Scan for the cell matching the given text and deliver its (X, Y) coordinate at center. 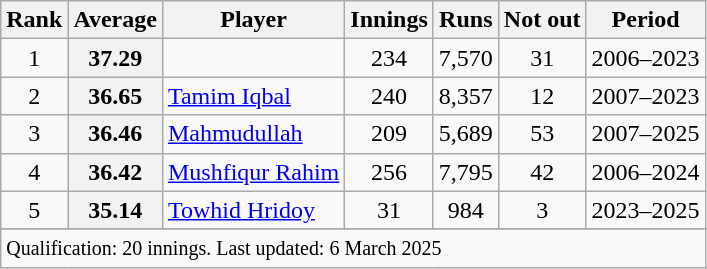
12 (542, 96)
7,795 (466, 172)
2006–2024 (646, 172)
5 (34, 210)
8,357 (466, 96)
Mahmudullah (253, 134)
42 (542, 172)
2007–2023 (646, 96)
36.42 (116, 172)
Period (646, 20)
240 (389, 96)
53 (542, 134)
Towhid Hridoy (253, 210)
4 (34, 172)
209 (389, 134)
37.29 (116, 58)
36.65 (116, 96)
2023–2025 (646, 210)
2007–2025 (646, 134)
36.46 (116, 134)
35.14 (116, 210)
Runs (466, 20)
984 (466, 210)
1 (34, 58)
5,689 (466, 134)
Mushfiqur Rahim (253, 172)
Rank (34, 20)
Qualification: 20 innings. Last updated: 6 March 2025 (353, 248)
Average (116, 20)
Tamim Iqbal (253, 96)
234 (389, 58)
Player (253, 20)
256 (389, 172)
Not out (542, 20)
2006–2023 (646, 58)
7,570 (466, 58)
Innings (389, 20)
2 (34, 96)
